Return [X, Y] of the center of cell containing provided text 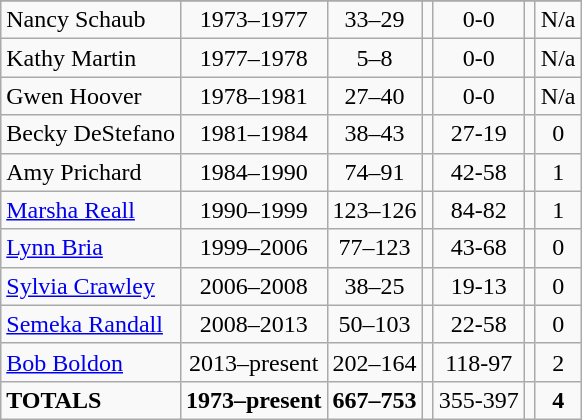
118-97 [478, 362]
84-82 [478, 210]
50–103 [374, 324]
2 [558, 362]
77–123 [374, 248]
4 [558, 400]
27–40 [374, 96]
2006–2008 [254, 286]
42-58 [478, 172]
Bob Boldon [91, 362]
5–8 [374, 58]
Lynn Bria [91, 248]
202–164 [374, 362]
1984–1990 [254, 172]
22-58 [478, 324]
38–43 [374, 134]
Gwen Hoover [91, 96]
2013–present [254, 362]
667–753 [374, 400]
Amy Prichard [91, 172]
1973–1977 [254, 20]
1977–1978 [254, 58]
Semeka Randall [91, 324]
123–126 [374, 210]
43-68 [478, 248]
Becky DeStefano [91, 134]
1981–1984 [254, 134]
19-13 [478, 286]
1973–present [254, 400]
38–25 [374, 286]
Nancy Schaub [91, 20]
1978–1981 [254, 96]
1999–2006 [254, 248]
27-19 [478, 134]
Sylvia Crawley [91, 286]
2008–2013 [254, 324]
33–29 [374, 20]
Marsha Reall [91, 210]
1990–1999 [254, 210]
TOTALS [91, 400]
355-397 [478, 400]
74–91 [374, 172]
Kathy Martin [91, 58]
